Output the (x, y) coordinate of the center of the cell containing the given text.  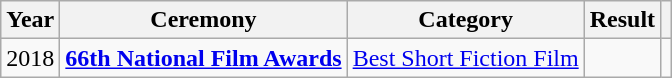
Category (466, 20)
Best Short Fiction Film (466, 58)
Ceremony (204, 20)
2018 (30, 58)
Result (622, 20)
Year (30, 20)
66th National Film Awards (204, 58)
